Return the (X, Y) coordinate for the center point of the cell that contains the specified text.  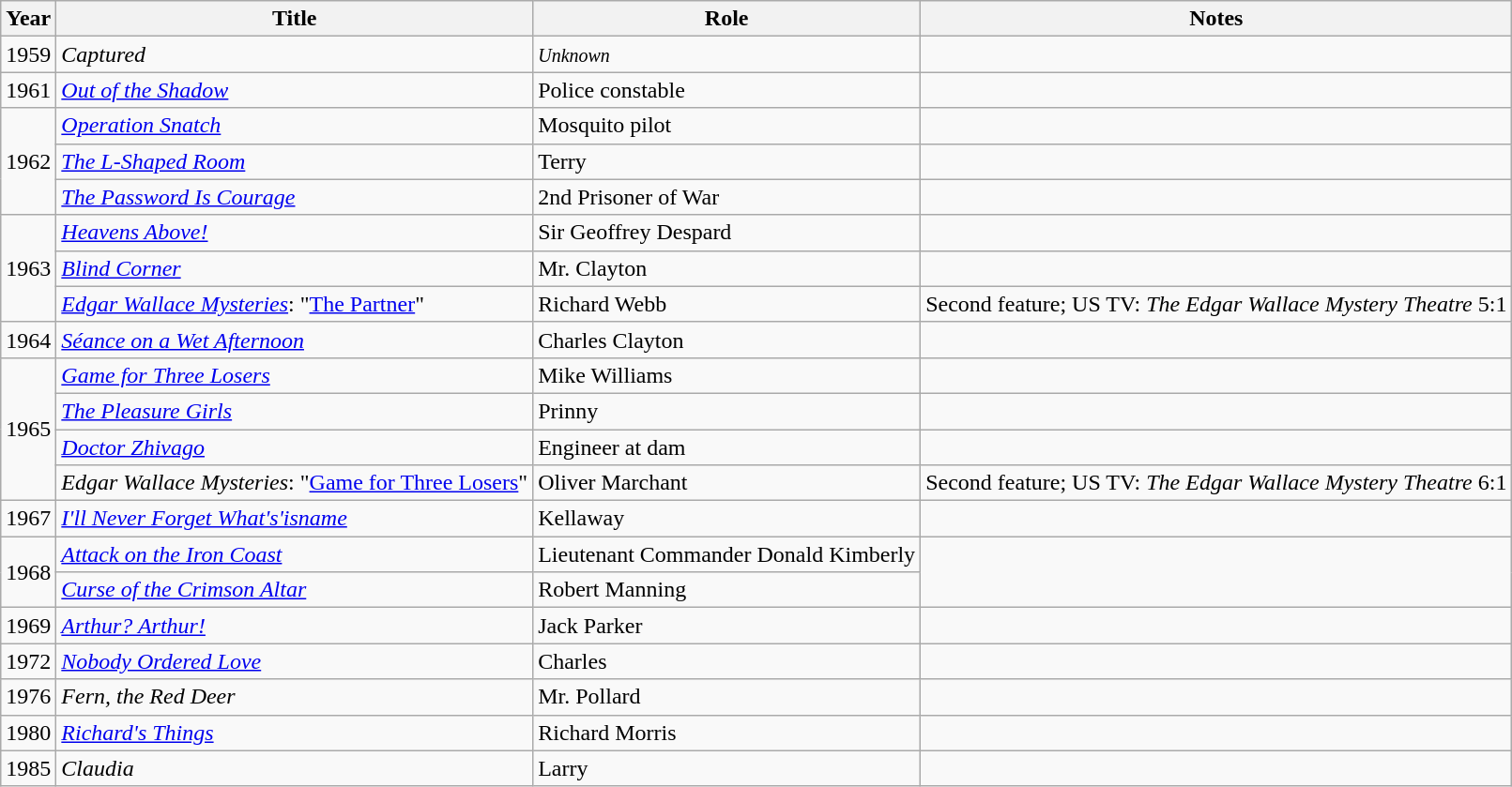
Oliver Marchant (726, 483)
Prinny (726, 411)
Out of the Shadow (295, 90)
1976 (28, 697)
1961 (28, 90)
The L-Shaped Room (295, 161)
Mr. Clayton (726, 268)
Operation Snatch (295, 126)
Sir Geoffrey Despard (726, 233)
Heavens Above! (295, 233)
Richard's Things (295, 733)
Charles Clayton (726, 340)
Title (295, 19)
1964 (28, 340)
Arthur? Arthur! (295, 626)
Role (726, 19)
Fern, the Red Deer (295, 697)
Doctor Zhivago (295, 447)
Year (28, 19)
Edgar Wallace Mysteries: "The Partner" (295, 304)
Curse of the Crimson Altar (295, 590)
I'll Never Forget What's'isname (295, 519)
Nobody Ordered Love (295, 661)
Game for Three Losers (295, 375)
2nd Prisoner of War (726, 197)
Lieutenant Commander Donald Kimberly (726, 554)
Second feature; US TV: The Edgar Wallace Mystery Theatre 5:1 (1216, 304)
1959 (28, 54)
1969 (28, 626)
Terry (726, 161)
Unknown (726, 54)
The Password Is Courage (295, 197)
Jack Parker (726, 626)
1963 (28, 268)
Engineer at dam (726, 447)
Richard Webb (726, 304)
Claudia (295, 768)
Edgar Wallace Mysteries: "Game for Three Losers" (295, 483)
Captured (295, 54)
Mike Williams (726, 375)
Blind Corner (295, 268)
1967 (28, 519)
Charles (726, 661)
Notes (1216, 19)
Mosquito pilot (726, 126)
Attack on the Iron Coast (295, 554)
Séance on a Wet Afternoon (295, 340)
1980 (28, 733)
Kellaway (726, 519)
1985 (28, 768)
1968 (28, 572)
The Pleasure Girls (295, 411)
Second feature; US TV: The Edgar Wallace Mystery Theatre 6:1 (1216, 483)
Police constable (726, 90)
1972 (28, 661)
Larry (726, 768)
1965 (28, 429)
Mr. Pollard (726, 697)
1962 (28, 161)
Richard Morris (726, 733)
Robert Manning (726, 590)
